Extract the [X, Y] coordinate from the center of the cell holding the provided text.  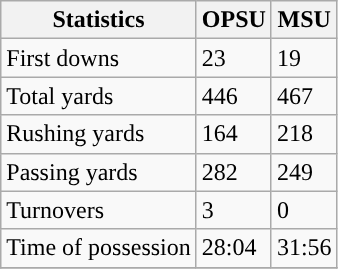
Total yards [99, 96]
0 [304, 210]
31:56 [304, 248]
282 [234, 172]
Time of possession [99, 248]
OPSU [234, 20]
249 [304, 172]
19 [304, 58]
Passing yards [99, 172]
Statistics [99, 20]
467 [304, 96]
28:04 [234, 248]
3 [234, 210]
218 [304, 134]
Rushing yards [99, 134]
23 [234, 58]
Turnovers [99, 210]
First downs [99, 58]
164 [234, 134]
MSU [304, 20]
446 [234, 96]
